Return (x, y) of the center of cell containing provided text 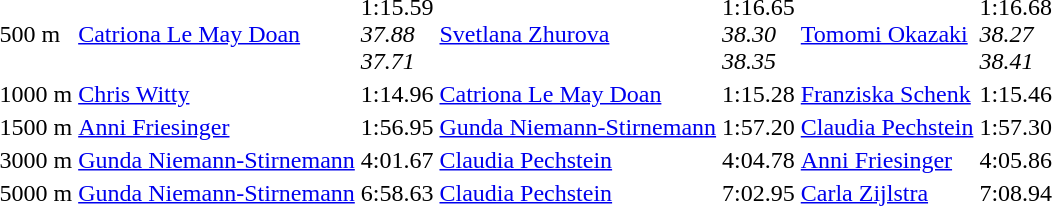
1:57.20 (759, 127)
Franziska Schenk (887, 94)
1:15.28 (759, 94)
1:14.96 (397, 94)
4:01.67 (397, 160)
Chris Witty (217, 94)
1:56.95 (397, 127)
Catriona Le May Doan (578, 94)
4:04.78 (759, 160)
